Extract the (x, y) coordinate from the center of the cell holding the provided text.  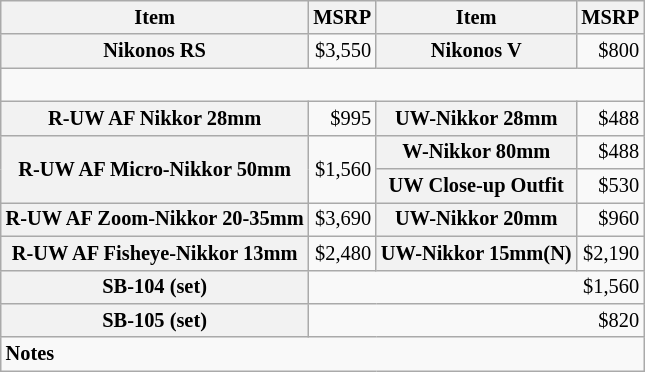
UW-Nikkor 28mm (476, 118)
$2,190 (610, 253)
R-UW AF Fisheye-Nikkor 13mm (155, 253)
SB-104 (set) (155, 287)
UW-Nikkor 20mm (476, 219)
SB-105 (set) (155, 320)
$960 (610, 219)
$530 (610, 186)
Nikonos V (476, 51)
W-Nikkor 80mm (476, 152)
R-UW AF Nikkor 28mm (155, 118)
$820 (476, 320)
R-UW AF Micro-Nikkor 50mm (155, 168)
UW-Nikkor 15mm(N) (476, 253)
$3,690 (342, 219)
$3,550 (342, 51)
$2,480 (342, 253)
Notes (322, 354)
Nikonos RS (155, 51)
$995 (342, 118)
$800 (610, 51)
R-UW AF Zoom-Nikkor 20-35mm (155, 219)
UW Close-up Outfit (476, 186)
